Provide the [x, y] coordinate of the cell's center where the given text is located.  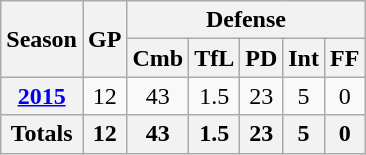
GP [104, 39]
2015 [42, 96]
Int [304, 58]
Totals [42, 134]
TfL [214, 58]
PD [262, 58]
Defense [246, 20]
FF [344, 58]
Cmb [158, 58]
Season [42, 39]
